Detect which cell encompasses the target text, then output its (X, Y) center coordinate. 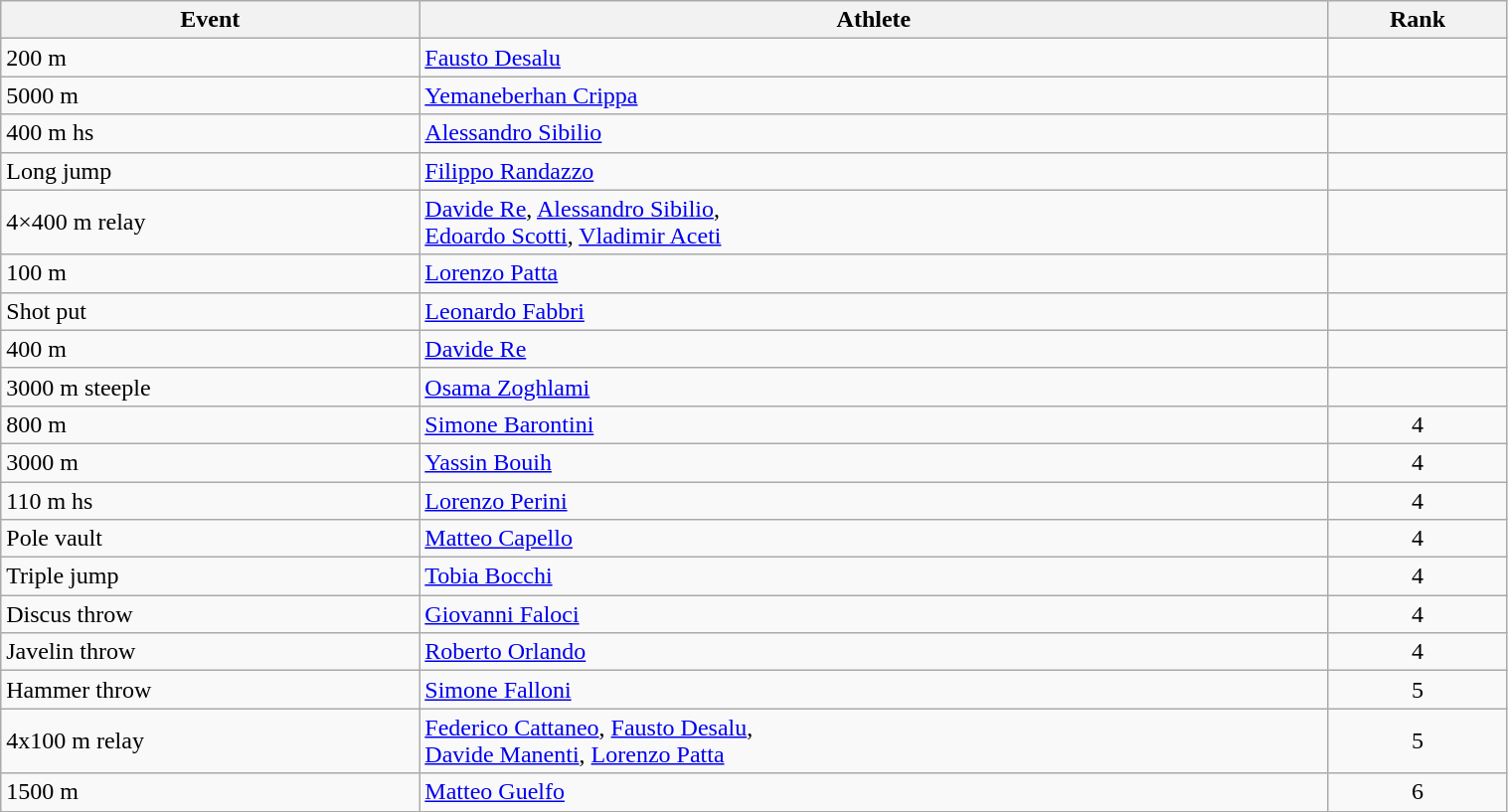
Alessandro Sibilio (874, 133)
Leonardo Fabbri (874, 311)
3000 m steeple (211, 387)
Athlete (874, 20)
400 m hs (211, 133)
Davide Re (874, 349)
Pole vault (211, 539)
Discus throw (211, 614)
Lorenzo Patta (874, 273)
6 (1418, 792)
Simone Barontini (874, 424)
5000 m (211, 95)
Roberto Orlando (874, 652)
4×400 m relay (211, 223)
Filippo Randazzo (874, 171)
Matteo Capello (874, 539)
1500 m (211, 792)
Tobia Bocchi (874, 576)
Shot put (211, 311)
Giovanni Faloci (874, 614)
Triple jump (211, 576)
Matteo Guelfo (874, 792)
200 m (211, 58)
Event (211, 20)
Lorenzo Perini (874, 500)
Osama Zoghlami (874, 387)
Simone Falloni (874, 690)
110 m hs (211, 500)
400 m (211, 349)
Federico Cattaneo, Fausto Desalu,Davide Manenti, Lorenzo Patta (874, 741)
Yassin Bouih (874, 462)
Rank (1418, 20)
Davide Re, Alessandro Sibilio,Edoardo Scotti, Vladimir Aceti (874, 223)
800 m (211, 424)
Hammer throw (211, 690)
4x100 m relay (211, 741)
Long jump (211, 171)
3000 m (211, 462)
Yemaneberhan Crippa (874, 95)
Javelin throw (211, 652)
Fausto Desalu (874, 58)
100 m (211, 273)
